Output the [x, y] coordinate of the center of the cell containing the given text.  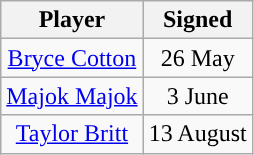
26 May [198, 58]
Player [72, 20]
Signed [198, 20]
13 August [198, 134]
Taylor Britt [72, 134]
3 June [198, 96]
Majok Majok [72, 96]
Bryce Cotton [72, 58]
